Extract the [x, y] coordinate from the center of the cell holding the provided text.  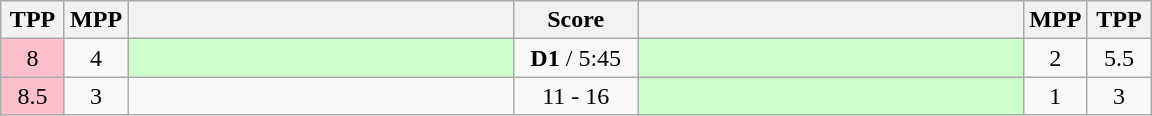
8 [33, 58]
1 [1056, 96]
4 [96, 58]
D1 / 5:45 [576, 58]
Score [576, 20]
8.5 [33, 96]
11 - 16 [576, 96]
5.5 [1119, 58]
2 [1056, 58]
